Return [X, Y] of the center of cell containing provided text 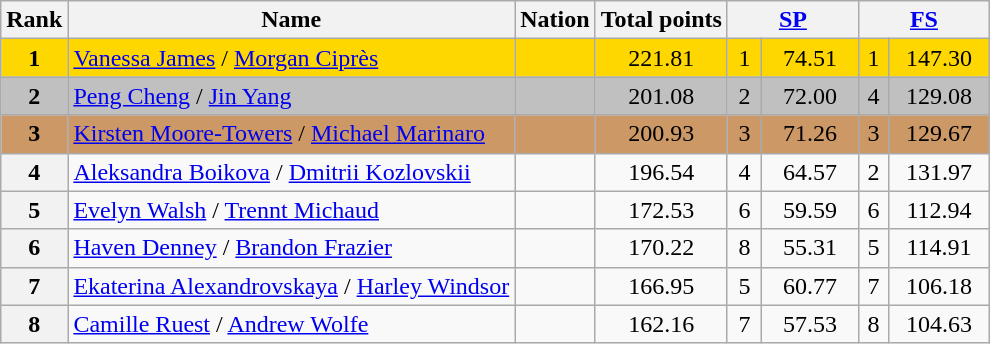
Vanessa James / Morgan Ciprès [292, 58]
112.94 [940, 210]
72.00 [810, 96]
131.97 [940, 172]
200.93 [661, 134]
Nation [555, 20]
59.59 [810, 210]
196.54 [661, 172]
Evelyn Walsh / Trennt Michaud [292, 210]
FS [924, 20]
170.22 [661, 248]
55.31 [810, 248]
SP [792, 20]
57.53 [810, 324]
Aleksandra Boikova / Dmitrii Kozlovskii [292, 172]
147.30 [940, 58]
Haven Denney / Brandon Frazier [292, 248]
172.53 [661, 210]
104.63 [940, 324]
114.91 [940, 248]
Camille Ruest / Andrew Wolfe [292, 324]
64.57 [810, 172]
71.26 [810, 134]
221.81 [661, 58]
Total points [661, 20]
201.08 [661, 96]
Ekaterina Alexandrovskaya / Harley Windsor [292, 286]
Kirsten Moore-Towers / Michael Marinaro [292, 134]
129.67 [940, 134]
166.95 [661, 286]
129.08 [940, 96]
Name [292, 20]
Rank [34, 20]
106.18 [940, 286]
Peng Cheng / Jin Yang [292, 96]
60.77 [810, 286]
74.51 [810, 58]
162.16 [661, 324]
